Return [X, Y] of the center of cell containing provided text 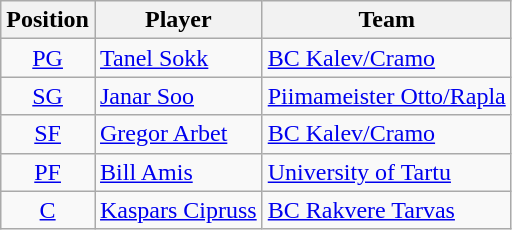
BC Rakvere Tarvas [386, 210]
Position [48, 20]
C [48, 210]
Team [386, 20]
Player [178, 20]
Piimameister Otto/Rapla [386, 96]
SF [48, 134]
Kaspars Cipruss [178, 210]
SG [48, 96]
Bill Amis [178, 172]
PF [48, 172]
University of Tartu [386, 172]
Janar Soo [178, 96]
PG [48, 58]
Tanel Sokk [178, 58]
Gregor Arbet [178, 134]
